For the text-containing cell, return its midpoint in [X, Y] coordinate format. 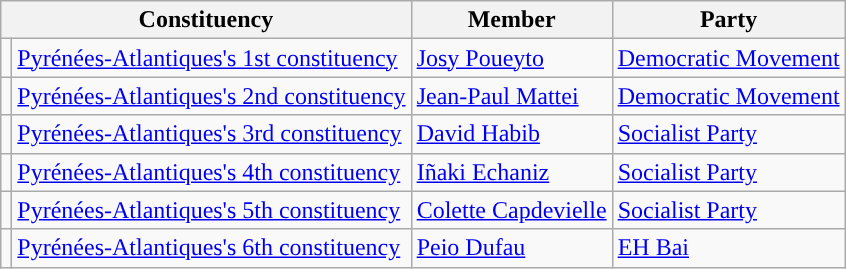
Pyrénées-Atlantiques's 6th constituency [212, 248]
Iñaki Echaniz [512, 172]
Pyrénées-Atlantiques's 2nd constituency [212, 96]
EH Bai [728, 248]
Peio Dufau [512, 248]
Member [512, 20]
David Habib [512, 134]
Pyrénées-Atlantiques's 1st constituency [212, 58]
Colette Capdevielle [512, 210]
Constituency [206, 20]
Pyrénées-Atlantiques's 5th constituency [212, 210]
Josy Poueyto [512, 58]
Jean-Paul Mattei [512, 96]
Pyrénées-Atlantiques's 3rd constituency [212, 134]
Party [728, 20]
Pyrénées-Atlantiques's 4th constituency [212, 172]
